Scan for the cell matching the given text and deliver its [x, y] coordinate at center. 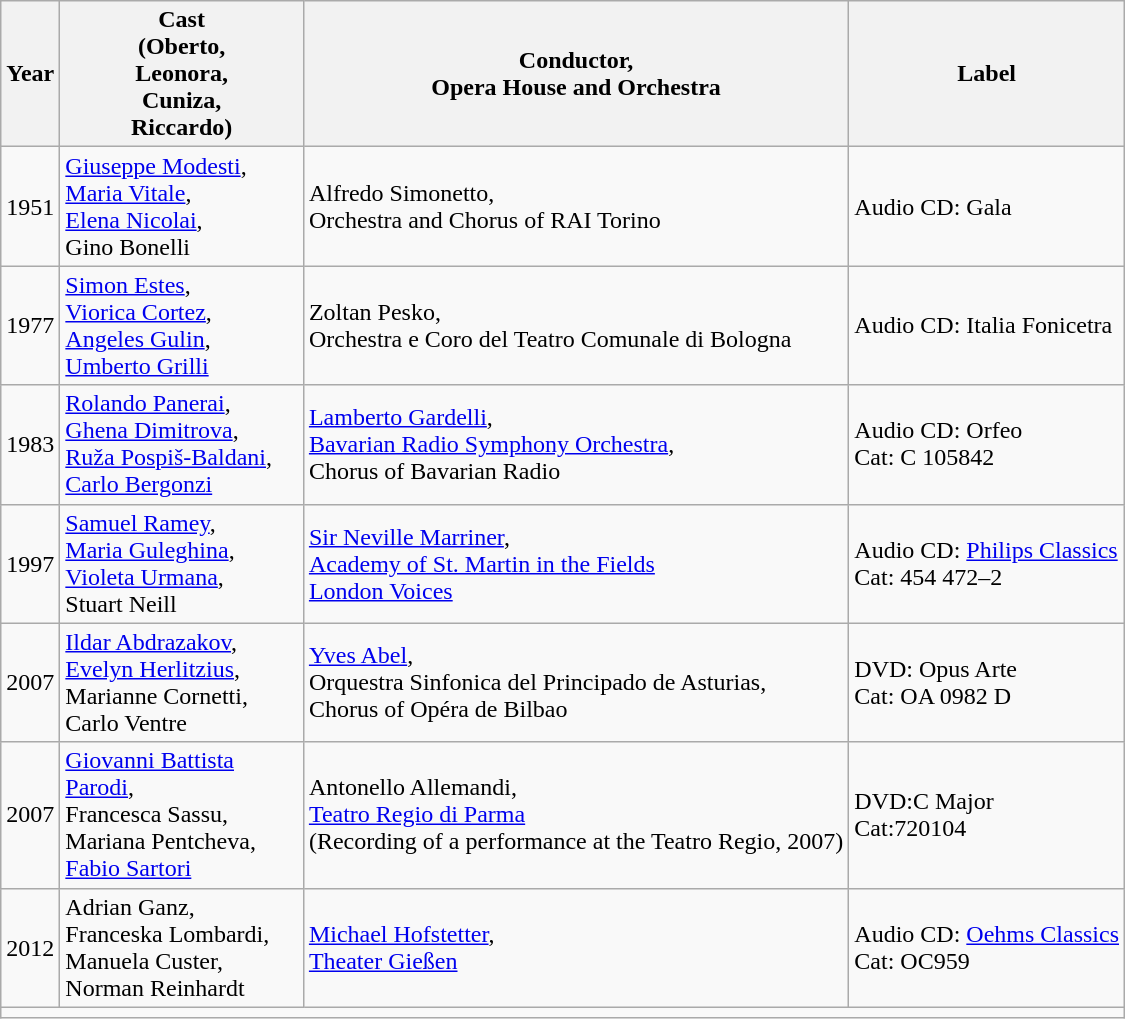
Conductor,Opera House and Orchestra [576, 74]
Sir Neville Marriner,Academy of St. Martin in the Fields London Voices [576, 564]
Audio CD: Gala [987, 206]
1951 [30, 206]
Alfredo Simonetto,Orchestra and Chorus of RAI Torino [576, 206]
Label [987, 74]
Rolando Panerai, Ghena Dimitrova, Ruža Pospiš-Baldani,Carlo Bergonzi [182, 444]
Simon Estes, Viorica Cortez, Angeles Gulin,Umberto Grilli [182, 326]
1977 [30, 326]
Yves Abel,Orquestra Sinfonica del Principado de Asturias, Chorus of Opéra de Bilbao [576, 682]
Samuel Ramey,Maria Guleghina,Violeta Urmana,Stuart Neill [182, 564]
Cast(Oberto,Leonora,Cuniza,Riccardo) [182, 74]
Audio CD: Oehms ClassicsCat: OC959 [987, 948]
Antonello Allemandi,Teatro Regio di Parma(Recording of a performance at the Teatro Regio, 2007) [576, 815]
2012 [30, 948]
Ildar Abdrazakov,Evelyn Herlitzius,Marianne Cornetti,Carlo Ventre [182, 682]
Giuseppe Modesti,Maria Vitale,Elena Nicolai,Gino Bonelli [182, 206]
Year [30, 74]
Giovanni Battista Parodi,Francesca Sassu,Mariana Pentcheva,Fabio Sartori [182, 815]
1997 [30, 564]
Audio CD: Philips ClassicsCat: 454 472–2 [987, 564]
Zoltan Pesko, Orchestra e Coro del Teatro Comunale di Bologna [576, 326]
Audio CD: OrfeoCat: C 105842 [987, 444]
Lamberto Gardelli,Bavarian Radio Symphony Orchestra, Chorus of Bavarian Radio [576, 444]
Audio CD: Italia Fonicetra [987, 326]
Adrian Ganz,Franceska Lombardi, Manuela Custer, Norman Reinhardt [182, 948]
Michael Hofstetter,Theater Gießen [576, 948]
DVD: Opus ArteCat: OA 0982 D [987, 682]
DVD:C MajorCat:720104 [987, 815]
1983 [30, 444]
